Detect which cell encompasses the target text, then output its (X, Y) center coordinate. 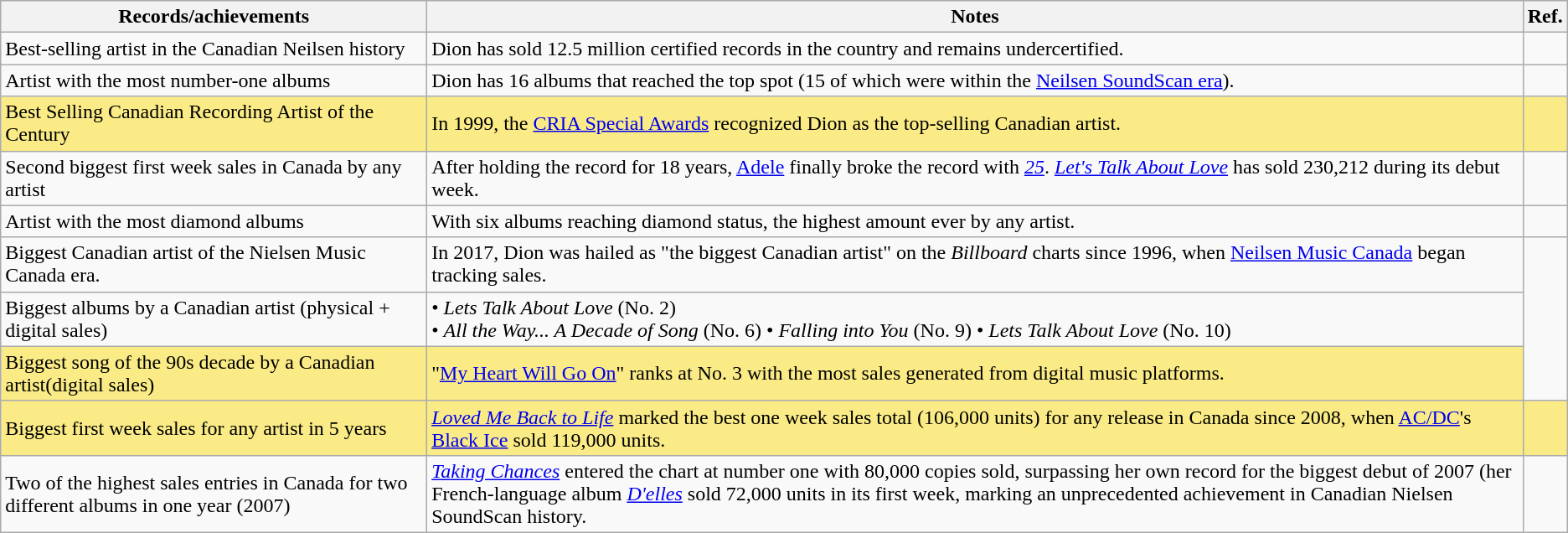
Ref. (1545, 17)
• Lets Talk About Love (No. 2)• All the Way... A Decade of Song (No. 6) • Falling into You (No. 9) • Lets Talk About Love (No. 10) (975, 318)
Biggest Canadian artist of the Nielsen Music Canada era. (214, 265)
Two of the highest sales entries in Canada for two different albums in one year (2007) (214, 494)
Biggest song of the 90s decade by a Canadian artist(digital sales) (214, 374)
Records/achievements (214, 17)
"My Heart Will Go On" ranks at No. 3 with the most sales generated from digital music platforms. (975, 374)
Notes (975, 17)
Biggest albums by a Canadian artist (physical + digital sales) (214, 318)
With six albums reaching diamond status, the highest amount ever by any artist. (975, 221)
Best Selling Canadian Recording Artist of the Century (214, 124)
In 1999, the CRIA Special Awards recognized Dion as the top-selling Canadian artist. (975, 124)
Artist with the most diamond albums (214, 221)
After holding the record for 18 years, Adele finally broke the record with 25. Let's Talk About Love has sold 230,212 during its debut week. (975, 178)
Best-selling artist in the Canadian Neilsen history (214, 49)
Second biggest first week sales in Canada by any artist (214, 178)
Dion has 16 albums that reached the top spot (15 of which were within the Neilsen SoundScan era). (975, 80)
Biggest first week sales for any artist in 5 years (214, 427)
Dion has sold 12.5 million certified records in the country and remains undercertified. (975, 49)
Artist with the most number-one albums (214, 80)
In 2017, Dion was hailed as "the biggest Canadian artist" on the Billboard charts since 1996, when Neilsen Music Canada began tracking sales. (975, 265)
